Return (x, y) of the center of cell containing provided text 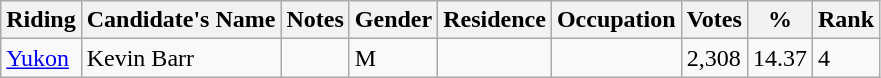
14.37 (780, 58)
Riding (41, 20)
% (780, 20)
Occupation (616, 20)
4 (846, 58)
2,308 (714, 58)
M (393, 58)
Yukon (41, 58)
Notes (315, 20)
Residence (495, 20)
Votes (714, 20)
Candidate's Name (181, 20)
Gender (393, 20)
Kevin Barr (181, 58)
Rank (846, 20)
